From the cell containing the given text, extract its center point as [x, y] coordinate. 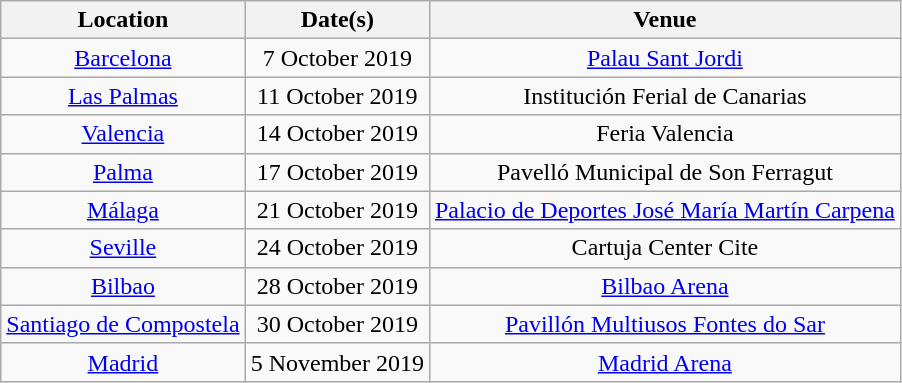
Palma [123, 172]
28 October 2019 [337, 286]
Bilbao Arena [664, 286]
Palau Sant Jordi [664, 58]
Pavillón Multiusos Fontes do Sar [664, 324]
Madrid [123, 362]
Barcelona [123, 58]
14 October 2019 [337, 134]
Palacio de Deportes José María Martín Carpena [664, 210]
Bilbao [123, 286]
7 October 2019 [337, 58]
24 October 2019 [337, 248]
Venue [664, 20]
5 November 2019 [337, 362]
Santiago de Compostela [123, 324]
Las Palmas [123, 96]
30 October 2019 [337, 324]
21 October 2019 [337, 210]
Location [123, 20]
Seville [123, 248]
Date(s) [337, 20]
17 October 2019 [337, 172]
Valencia [123, 134]
11 October 2019 [337, 96]
Cartuja Center Cite [664, 248]
Pavelló Municipal de Son Ferragut [664, 172]
Málaga [123, 210]
Madrid Arena [664, 362]
Institución Ferial de Canarias [664, 96]
Feria Valencia [664, 134]
